Scan for the cell matching the given text and deliver its [x, y] coordinate at center. 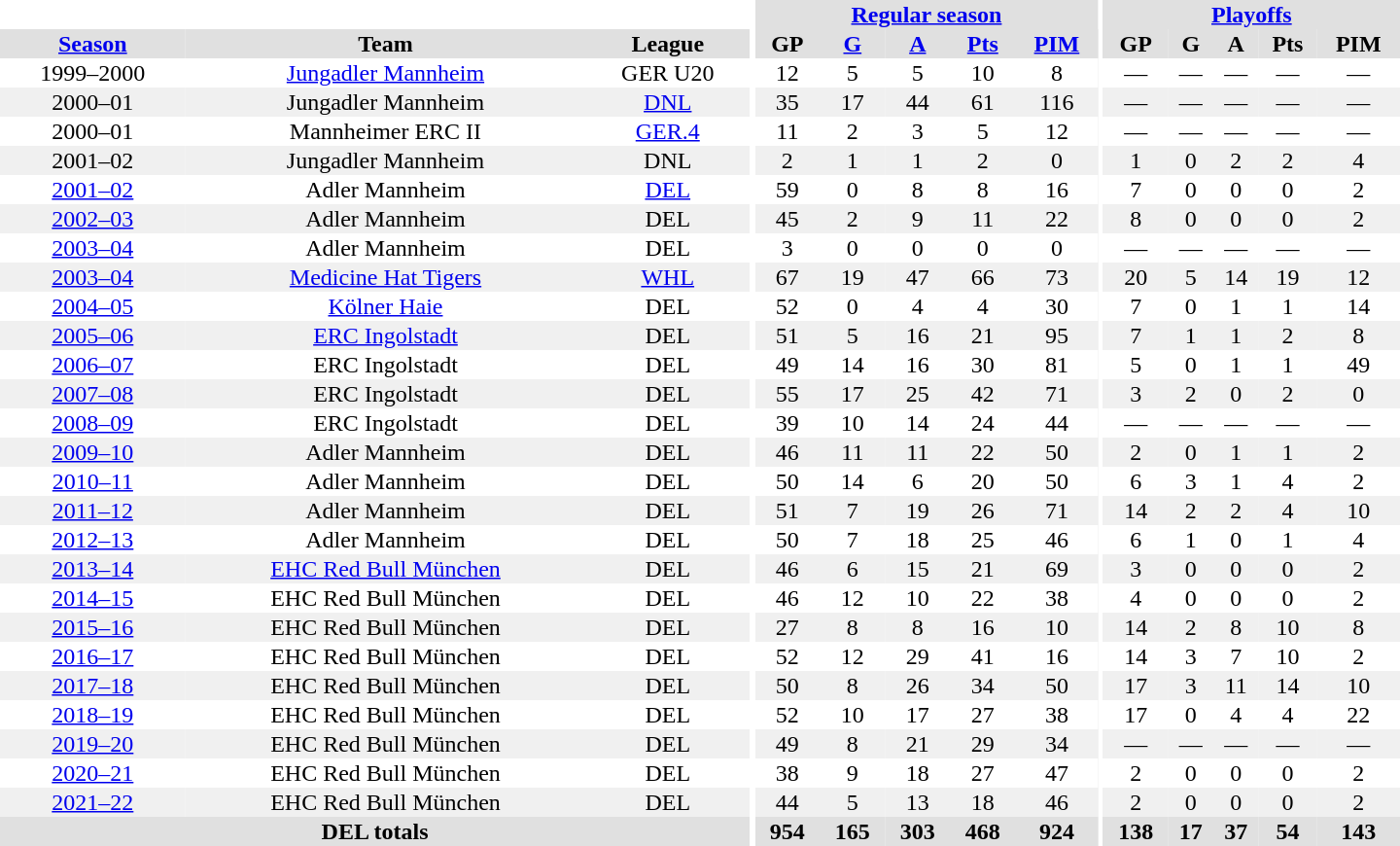
138 [1136, 831]
2020–21 [93, 773]
41 [982, 656]
2006–07 [93, 365]
81 [1056, 365]
2010–11 [93, 481]
2002–03 [93, 219]
2011–12 [93, 511]
2018–19 [93, 715]
2013–14 [93, 569]
45 [787, 219]
24 [982, 423]
2004–05 [93, 306]
37 [1236, 831]
61 [982, 102]
Regular season [926, 15]
2014–15 [93, 598]
42 [982, 394]
165 [852, 831]
54 [1287, 831]
2021–22 [93, 802]
Mannheimer ERC II [386, 131]
59 [787, 190]
2012–13 [93, 540]
39 [787, 423]
67 [787, 277]
55 [787, 394]
2016–17 [93, 656]
2015–16 [93, 627]
GER U20 [667, 73]
2009–10 [93, 452]
2008–09 [93, 423]
924 [1056, 831]
Kölner Haie [386, 306]
Season [93, 44]
13 [918, 802]
Playoffs [1252, 15]
143 [1358, 831]
2019–20 [93, 744]
Medicine Hat Tigers [386, 277]
DEL totals [375, 831]
Team [386, 44]
73 [1056, 277]
66 [982, 277]
954 [787, 831]
2007–08 [93, 394]
35 [787, 102]
2005–06 [93, 335]
15 [918, 569]
468 [982, 831]
303 [918, 831]
GER.4 [667, 131]
95 [1056, 335]
2017–18 [93, 686]
1999–2000 [93, 73]
69 [1056, 569]
116 [1056, 102]
League [667, 44]
WHL [667, 277]
